Scan for the cell matching the given text and deliver its (x, y) coordinate at center. 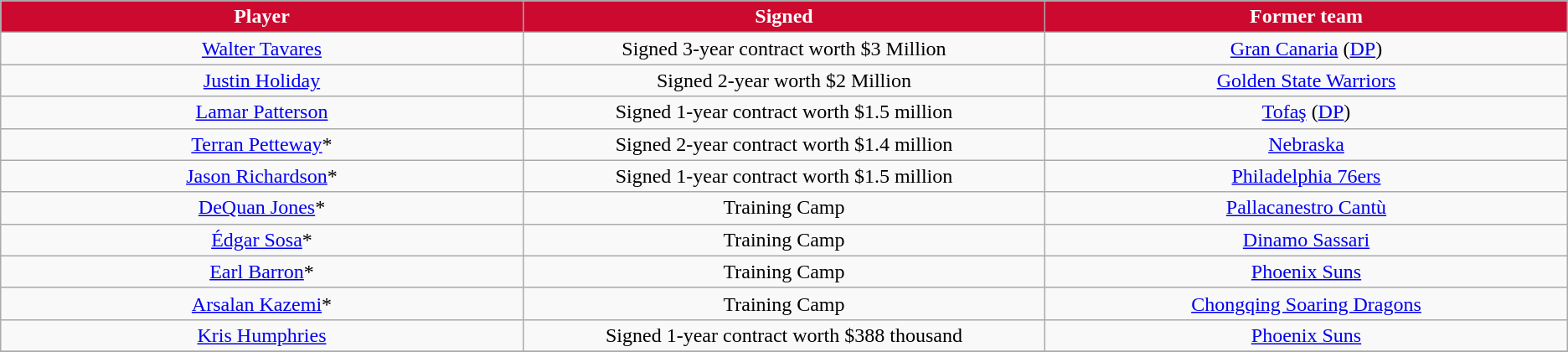
Lamar Patterson (261, 112)
Pallacanestro Cantù (1307, 208)
Signed 1-year contract worth $388 thousand (784, 335)
Arsalan Kazemi* (261, 303)
Kris Humphries (261, 335)
Terran Petteway* (261, 144)
Golden State Warriors (1307, 80)
Gran Canaria (DP) (1307, 49)
Signed (784, 17)
Player (261, 17)
Signed 2-year worth $2 Million (784, 80)
Dinamo Sassari (1307, 240)
Signed 2-year contract worth $1.4 million (784, 144)
Former team (1307, 17)
Justin Holiday (261, 80)
Chongqing Soaring Dragons (1307, 303)
Walter Tavares (261, 49)
Édgar Sosa* (261, 240)
Signed 3-year contract worth $3 Million (784, 49)
Jason Richardson* (261, 176)
Earl Barron* (261, 272)
Philadelphia 76ers (1307, 176)
DeQuan Jones* (261, 208)
Tofaş (DP) (1307, 112)
Nebraska (1307, 144)
